Locate the cell with the specified text and output its [x, y] center coordinate. 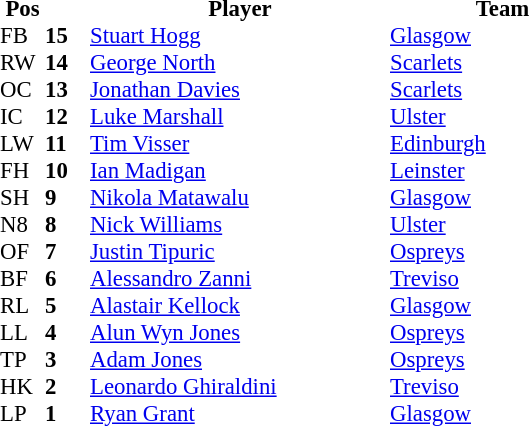
Alun Wyn Jones [240, 332]
9 [68, 198]
13 [68, 90]
OF [22, 252]
Stuart Hogg [240, 36]
12 [68, 116]
N8 [22, 224]
Justin Tipuric [240, 252]
SH [22, 198]
Nick Williams [240, 224]
LL [22, 332]
FH [22, 170]
3 [68, 360]
FB [22, 36]
5 [68, 306]
14 [68, 62]
Alessandro Zanni [240, 278]
Alastair Kellock [240, 306]
Ian Madigan [240, 170]
7 [68, 252]
HK [22, 386]
Jonathan Davies [240, 90]
RW [22, 62]
LW [22, 144]
Nikola Matawalu [240, 198]
4 [68, 332]
IC [22, 116]
2 [68, 386]
Adam Jones [240, 360]
OC [22, 90]
George North [240, 62]
BF [22, 278]
15 [68, 36]
6 [68, 278]
8 [68, 224]
10 [68, 170]
TP [22, 360]
RL [22, 306]
Tim Visser [240, 144]
11 [68, 144]
Luke Marshall [240, 116]
Leonardo Ghiraldini [240, 386]
